Provide the (x, y) coordinate of the cell's center where the given text is located.  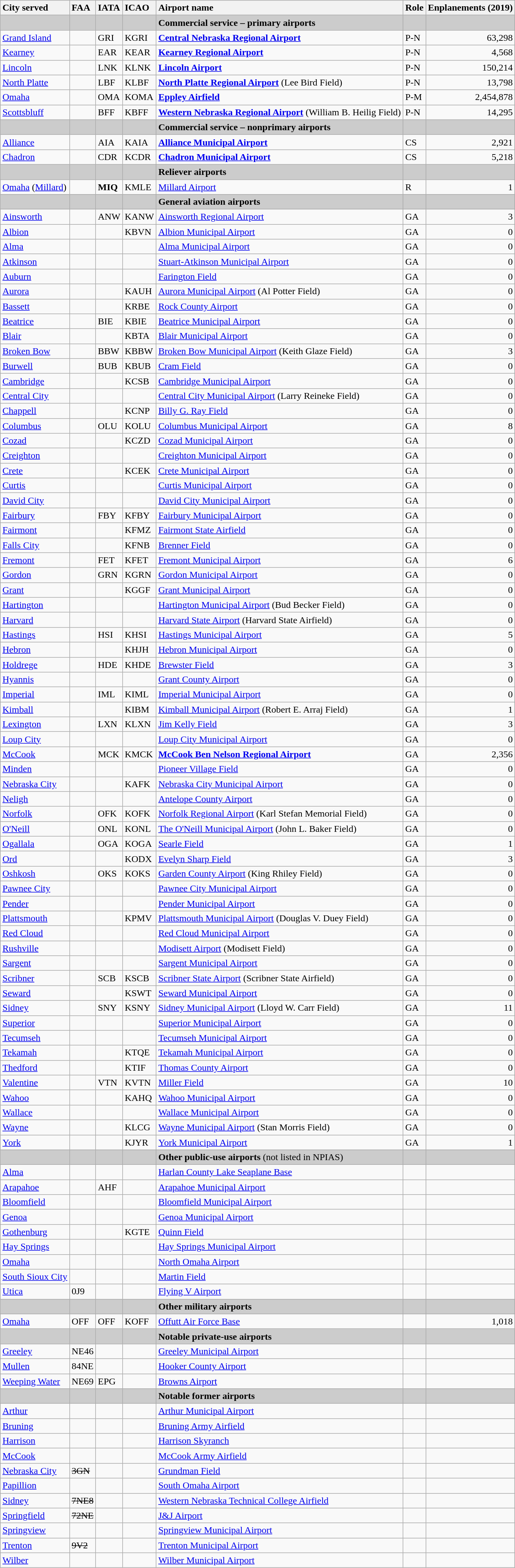
Ogallala (35, 844)
ONL (109, 829)
Superior Municipal Airport (279, 1023)
NE69 (82, 1381)
1,018 (470, 1321)
Seward Municipal Airport (279, 993)
Hay Springs Municipal Airport (279, 1247)
Other public-use airports (not listed in NPIAS) (279, 1157)
North Platte Regional Airport (Lee Bird Field) (279, 82)
Chadron Municipal Airport (279, 157)
Reliever airports (279, 172)
Airport name (279, 8)
Hartington Municipal Airport (Bud Becker Field) (279, 605)
BIE (109, 321)
R (414, 187)
Pawnee City (35, 888)
Other military airports (279, 1306)
Harlan County Lake Seaplane Base (279, 1172)
Tecumseh (35, 1038)
KSWT (140, 993)
Tekamah Municipal Airport (279, 1053)
Fairbury Municipal Airport (279, 515)
KFMZ (140, 530)
Kimball Municipal Airport (Robert E. Arraj Field) (279, 709)
David City Municipal Airport (279, 500)
Alliance Municipal Airport (279, 142)
Lincoln Airport (279, 67)
Notable former airports (279, 1396)
8 (470, 426)
KANW (140, 217)
Blair Municipal Airport (279, 336)
10 (470, 1082)
5,218 (470, 157)
AHF (109, 1187)
Burwell (35, 366)
AIA (109, 142)
Gothenburg (35, 1232)
84NE (82, 1366)
11 (470, 1008)
Scottsbluff (35, 112)
Atkinson (35, 262)
Genoa (35, 1217)
Hebron (35, 649)
LNK (109, 67)
Stuart-Atkinson Municipal Airport (279, 262)
Albion (35, 232)
Miller Field (279, 1082)
Hebron Municipal Airport (279, 649)
KAIA (140, 142)
SCB (109, 978)
Mullen (35, 1366)
Utica (35, 1292)
Superior (35, 1023)
LXN (109, 724)
KLNK (140, 67)
Papillion (35, 1486)
Loup City (35, 739)
Cambridge Municipal Airport (279, 381)
63,298 (470, 38)
Fremont Municipal Airport (279, 560)
Bloomfield (35, 1202)
5 (470, 635)
Columbus Municipal Airport (279, 426)
KMLE (140, 187)
LBF (109, 82)
Cambridge (35, 381)
Neligh (35, 799)
Brenner Field (279, 545)
Billy G. Ray Field (279, 411)
MCK (109, 754)
Wallace (35, 1112)
KCZD (140, 441)
KBBW (140, 351)
IML (109, 695)
Creighton (35, 456)
Quinn Field (279, 1232)
Wilber Municipal Airport (279, 1560)
Chappell (35, 411)
KLCG (140, 1127)
3GN (82, 1471)
Auburn (35, 276)
Aurora Municipal Airport (Al Potter Field) (279, 291)
Wayne Municipal Airport (Stan Morris Field) (279, 1127)
Broken Bow (35, 351)
FBY (109, 515)
Seward (35, 993)
General aviation airports (279, 202)
14,295 (470, 112)
KEAR (140, 53)
Bruning Army Airfield (279, 1426)
Plattsmouth (35, 919)
KONL (140, 829)
Kearney (35, 53)
P-M (414, 97)
Curtis (35, 486)
McCook Ben Nelson Regional Airport (279, 754)
IATA (109, 8)
KGGF (140, 590)
KOFK (140, 814)
Broken Bow Municipal Airport (Keith Glaze Field) (279, 351)
South Sioux City (35, 1277)
McCook Army Airfield (279, 1456)
KFET (140, 560)
2,356 (470, 754)
Garden County Airport (King Rhiley Field) (279, 873)
Weeping Water (35, 1381)
Pioneer Village Field (279, 769)
O'Neill (35, 829)
Central City Municipal Airport (Larry Reineke Field) (279, 396)
Lincoln (35, 67)
Thedford (35, 1068)
0J9 (82, 1292)
Grant Municipal Airport (279, 590)
Sidney Municipal Airport (Lloyd W. Carr Field) (279, 1008)
Trenton Municipal Airport (279, 1545)
KRBE (140, 306)
Arthur (35, 1411)
Scribner State Airport (Scribner State Airfield) (279, 978)
Scribner (35, 978)
Pender (35, 903)
Western Nebraska Regional Airport (William B. Heilig Field) (279, 112)
9V2 (82, 1545)
Omaha (Millard) (35, 187)
Chadron (35, 157)
Eppley Airfield (279, 97)
Ainsworth (35, 217)
KCEK (140, 471)
Crete (35, 471)
Kearney Regional Airport (279, 53)
Hastings (35, 635)
OKS (109, 873)
Hay Springs (35, 1247)
Arapahoe (35, 1187)
Grand Island (35, 38)
4,568 (470, 53)
Blair (35, 336)
Imperial (35, 695)
South Omaha Airport (279, 1486)
KGRI (140, 38)
72NE (82, 1515)
HDE (109, 665)
Fairbury (35, 515)
Valentine (35, 1082)
Aurora (35, 291)
Springview Municipal Airport (279, 1530)
GRN (109, 575)
Cozad Municipal Airport (279, 441)
GRI (109, 38)
KVTN (140, 1082)
KCDR (140, 157)
KOGA (140, 844)
KOLU (140, 426)
Millard Airport (279, 187)
KAFK (140, 784)
BUB (109, 366)
Alliance (35, 142)
Curtis Municipal Airport (279, 486)
Kimball (35, 709)
Plattsmouth Municipal Airport (Douglas V. Duey Field) (279, 919)
Creighton Municipal Airport (279, 456)
York Municipal Airport (279, 1142)
City served (35, 8)
Harrison (35, 1441)
KFNB (140, 545)
Columbus (35, 426)
Grundman Field (279, 1471)
KODX (140, 859)
KTQE (140, 1053)
Fairmont (35, 530)
Gordon Municipal Airport (279, 575)
Beatrice Municipal Airport (279, 321)
Tecumseh Municipal Airport (279, 1038)
North Platte (35, 82)
KBIE (140, 321)
Wahoo Municipal Airport (279, 1097)
KPMV (140, 919)
Harvard (35, 620)
KSCB (140, 978)
Offutt Air Force Base (279, 1321)
Thomas County Airport (279, 1068)
Notable private-use airports (279, 1336)
ANW (109, 217)
Genoa Municipal Airport (279, 1217)
Bruning (35, 1426)
Pawnee City Municipal Airport (279, 888)
Wahoo (35, 1097)
Greeley (35, 1351)
Jim Kelly Field (279, 724)
Crete Municipal Airport (279, 471)
OGA (109, 844)
BBW (109, 351)
Sargent (35, 963)
Browns Airport (279, 1381)
KIBM (140, 709)
Loup City Municipal Airport (279, 739)
KGTE (140, 1232)
Grant County Airport (279, 680)
KHDE (140, 665)
KCSB (140, 381)
The O'Neill Municipal Airport (John L. Baker Field) (279, 829)
Evelyn Sharp Field (279, 859)
Western Nebraska Technical College Airfield (279, 1501)
KTIF (140, 1068)
SNY (109, 1008)
Hartington (35, 605)
Nebraska City Municipal Airport (279, 784)
Rushville (35, 948)
Wayne (35, 1127)
Springfield (35, 1515)
Rock County Airport (279, 306)
KHJH (140, 649)
Arapahoe Municipal Airport (279, 1187)
KJYR (140, 1142)
Hooker County Airport (279, 1366)
North Omaha Airport (279, 1262)
KFBY (140, 515)
KGRN (140, 575)
Fremont (35, 560)
NE46 (82, 1351)
Norfolk Regional Airport (Karl Stefan Memorial Field) (279, 814)
KAUH (140, 291)
KHSI (140, 635)
Norfolk (35, 814)
Falls City (35, 545)
KBUB (140, 366)
York (35, 1142)
Farington Field (279, 276)
Red Cloud Municipal Airport (279, 933)
Wallace Municipal Airport (279, 1112)
Beatrice (35, 321)
Wilber (35, 1560)
KBVN (140, 232)
Tekamah (35, 1053)
Bassett (35, 306)
Ainsworth Regional Airport (279, 217)
KCNP (140, 411)
FET (109, 560)
Grant (35, 590)
150,214 (470, 67)
David City (35, 500)
BFF (109, 112)
Harvard State Airport (Harvard State Airfield) (279, 620)
KSNY (140, 1008)
Cozad (35, 441)
Harrison Skyranch (279, 1441)
Alma Municipal Airport (279, 247)
Commercial service – primary airports (279, 23)
Red Cloud (35, 933)
Hyannis (35, 680)
Modisett Airport (Modisett Field) (279, 948)
KAHQ (140, 1097)
KOKS (140, 873)
Antelope County Airport (279, 799)
Searle Field (279, 844)
Sargent Municipal Airport (279, 963)
EAR (109, 53)
Martin Field (279, 1277)
Minden (35, 769)
VTN (109, 1082)
MIQ (109, 187)
KLBF (140, 82)
KIML (140, 695)
Holdrege (35, 665)
FAA (82, 8)
Cram Field (279, 366)
Central Nebraska Regional Airport (279, 38)
Flying V Airport (279, 1292)
KLXN (140, 724)
Springview (35, 1530)
Commercial service – nonprimary airports (279, 127)
KBTA (140, 336)
HSI (109, 635)
OMA (109, 97)
Gordon (35, 575)
ICAO (140, 8)
OLU (109, 426)
J&J Airport (279, 1515)
KMCK (140, 754)
OFK (109, 814)
Imperial Municipal Airport (279, 695)
2,454,878 (470, 97)
Oshkosh (35, 873)
7NE8 (82, 1501)
Albion Municipal Airport (279, 232)
13,798 (470, 82)
KOMA (140, 97)
Role (414, 8)
KBFF (140, 112)
Ord (35, 859)
Arthur Municipal Airport (279, 1411)
KOFF (140, 1321)
EPG (109, 1381)
Brewster Field (279, 665)
Pender Municipal Airport (279, 903)
Hastings Municipal Airport (279, 635)
Enplanements (2019) (470, 8)
Trenton (35, 1545)
Bloomfield Municipal Airport (279, 1202)
Fairmont State Airfield (279, 530)
6 (470, 560)
Greeley Municipal Airport (279, 1351)
Lexington (35, 724)
Central City (35, 396)
2,921 (470, 142)
CDR (109, 157)
